Detect which cell encompasses the target text, then output its [x, y] center coordinate. 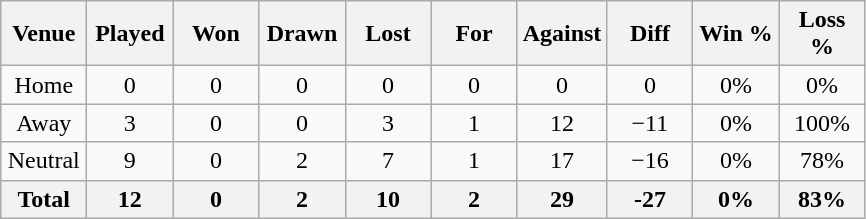
17 [562, 161]
Away [44, 123]
Against [562, 34]
10 [388, 199]
Drawn [302, 34]
-27 [650, 199]
100% [822, 123]
Home [44, 85]
Venue [44, 34]
−11 [650, 123]
Diff [650, 34]
Win % [736, 34]
83% [822, 199]
29 [562, 199]
7 [388, 161]
−16 [650, 161]
Lost [388, 34]
Total [44, 199]
Loss % [822, 34]
Won [216, 34]
Played [130, 34]
9 [130, 161]
Neutral [44, 161]
78% [822, 161]
For [474, 34]
